Output the [x, y] coordinate of the center of the cell containing the given text.  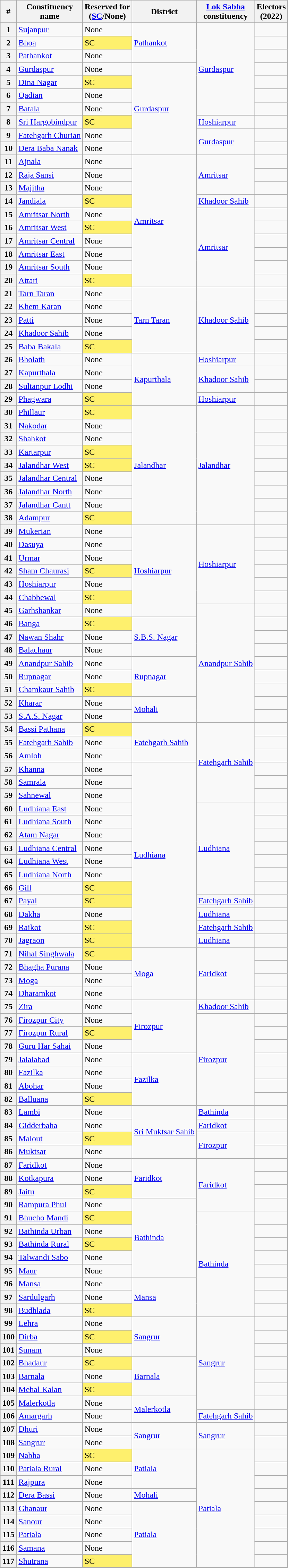
Ludhiana East [50, 809]
45 [8, 611]
79 [8, 1059]
Zira [50, 1006]
109 [8, 1456]
Patiala Rural [50, 1469]
Gill [50, 888]
116 [8, 1548]
Balachaur [50, 650]
1 [8, 29]
64 [8, 861]
82 [8, 1099]
Firozpur City [50, 1020]
Balluana [50, 1099]
101 [8, 1350]
49 [8, 663]
75 [8, 1006]
Kotkapura [50, 1178]
33 [8, 452]
93 [8, 1244]
105 [8, 1403]
70 [8, 940]
27 [8, 373]
Dasuya [50, 544]
57 [8, 769]
Bathinda Rural [50, 1244]
28 [8, 386]
88 [8, 1178]
52 [8, 703]
Sham Chaurasi [50, 571]
3 [8, 56]
91 [8, 1218]
62 [8, 835]
Nakodar [50, 426]
Sri Muktsar Sahib [164, 1132]
Bhucho Mandi [50, 1218]
District [164, 12]
Patti [50, 320]
58 [8, 782]
65 [8, 875]
83 [8, 1112]
60 [8, 809]
30 [8, 412]
56 [8, 756]
37 [8, 505]
Amloh [50, 756]
Khem Karan [50, 307]
Jalandhar Cantt [50, 505]
Talwandi Sabo [50, 1258]
Kharar [50, 703]
Ajnala [50, 161]
Attari [50, 280]
34 [8, 465]
38 [8, 518]
54 [8, 729]
61 [8, 822]
84 [8, 1125]
23 [8, 320]
21 [8, 293]
9 [8, 135]
Nihal Singhwala [50, 954]
Gidderbaha [50, 1125]
20 [8, 280]
Lambi [50, 1112]
7 [8, 109]
Phillaur [50, 412]
Ludhiana South [50, 822]
Mukerian [50, 531]
Mehal Kalan [50, 1389]
Amargarh [50, 1416]
Sujanpur [50, 29]
Sunam [50, 1350]
4 [8, 69]
Qadian [50, 95]
Phagwara [50, 399]
94 [8, 1258]
103 [8, 1376]
Rajpura [50, 1482]
Atam Nagar [50, 835]
Jagraon [50, 940]
87 [8, 1165]
S.A.S. Nagar [50, 716]
41 [8, 557]
2 [8, 43]
48 [8, 650]
46 [8, 624]
Abohar [50, 1086]
Chabbewal [50, 597]
11 [8, 161]
73 [8, 980]
Sardulgarh [50, 1297]
Amritsar South [50, 267]
100 [8, 1337]
Bhoa [50, 43]
Jalandhar Central [50, 478]
Dirba [50, 1337]
31 [8, 426]
77 [8, 1033]
Amritsar West [50, 228]
Shahkot [50, 439]
Samrala [50, 782]
Jandiala [50, 201]
81 [8, 1086]
Malout [50, 1139]
Electors(2022) [271, 12]
Ludhiana West [50, 861]
Adampur [50, 518]
Sultanpur Lodhi [50, 386]
19 [8, 267]
6 [8, 95]
24 [8, 333]
55 [8, 742]
69 [8, 927]
Amritsar Central [50, 241]
Dakha [50, 914]
Urmar [50, 557]
Khanna [50, 769]
25 [8, 346]
Bholath [50, 359]
Batala [50, 109]
Fatehgarh Churian [50, 135]
17 [8, 241]
112 [8, 1495]
110 [8, 1469]
106 [8, 1416]
15 [8, 214]
Chamkaur Sahib [50, 690]
Amritsar East [50, 254]
47 [8, 637]
Baba Bakala [50, 346]
90 [8, 1204]
12 [8, 174]
53 [8, 716]
Bathinda Urban [50, 1231]
76 [8, 1020]
97 [8, 1297]
Amritsar North [50, 214]
Guru Har Sahai [50, 1046]
85 [8, 1139]
Nawan Shahr [50, 637]
18 [8, 254]
Majitha [50, 188]
16 [8, 228]
10 [8, 148]
113 [8, 1508]
13 [8, 188]
Sanour [50, 1522]
72 [8, 967]
Banga [50, 624]
Jaitu [50, 1191]
Garhshankar [50, 611]
Lok Sabhaconstituency [226, 12]
Ghanaur [50, 1508]
51 [8, 690]
Lehra [50, 1323]
Budhlada [50, 1310]
89 [8, 1191]
Raja Sansi [50, 174]
Dera Bassi [50, 1495]
# [8, 12]
Dhuri [50, 1429]
Jalandhar North [50, 492]
111 [8, 1482]
115 [8, 1535]
92 [8, 1231]
26 [8, 359]
43 [8, 584]
Ludhiana Central [50, 848]
Constituencyname [50, 12]
Rampura Phul [50, 1204]
Bhagha Purana [50, 967]
14 [8, 201]
Payal [50, 901]
104 [8, 1389]
Reserved for(SC/None) [107, 12]
Muktsar [50, 1152]
59 [8, 795]
Jalandhar West [50, 465]
5 [8, 82]
Dina Nagar [50, 82]
S.B.S. Nagar [164, 637]
78 [8, 1046]
117 [8, 1561]
Dera Baba Nanak [50, 148]
80 [8, 1073]
Dharamkot [50, 993]
50 [8, 676]
Sahnewal [50, 795]
29 [8, 399]
32 [8, 439]
40 [8, 544]
Kartarpur [50, 452]
Bassi Pathana [50, 729]
Raikot [50, 927]
Samana [50, 1548]
68 [8, 914]
Nabha [50, 1456]
Bhadaur [50, 1363]
Shutrana [50, 1561]
22 [8, 307]
71 [8, 954]
107 [8, 1429]
98 [8, 1310]
39 [8, 531]
102 [8, 1363]
66 [8, 888]
63 [8, 848]
35 [8, 478]
Maur [50, 1271]
44 [8, 597]
Jalalabad [50, 1059]
99 [8, 1323]
36 [8, 492]
8 [8, 122]
96 [8, 1284]
74 [8, 993]
86 [8, 1152]
114 [8, 1522]
Sri Hargobindpur [50, 122]
Firozpur Rural [50, 1033]
95 [8, 1271]
Ludhiana North [50, 875]
67 [8, 901]
42 [8, 571]
108 [8, 1442]
